Find where the given text appears and provide that cell's center as (x, y) coordinate. 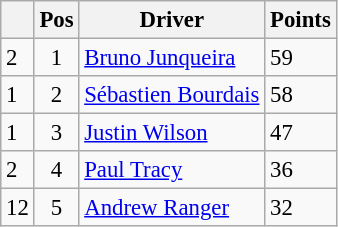
32 (300, 208)
4 (56, 170)
Justin Wilson (172, 133)
Sébastien Bourdais (172, 95)
3 (56, 133)
58 (300, 95)
47 (300, 133)
36 (300, 170)
Driver (172, 20)
Andrew Ranger (172, 208)
Paul Tracy (172, 170)
5 (56, 208)
Pos (56, 20)
59 (300, 58)
Points (300, 20)
12 (18, 208)
Bruno Junqueira (172, 58)
